Identify which cell holds the provided text, then report its [x, y] central coordinate. 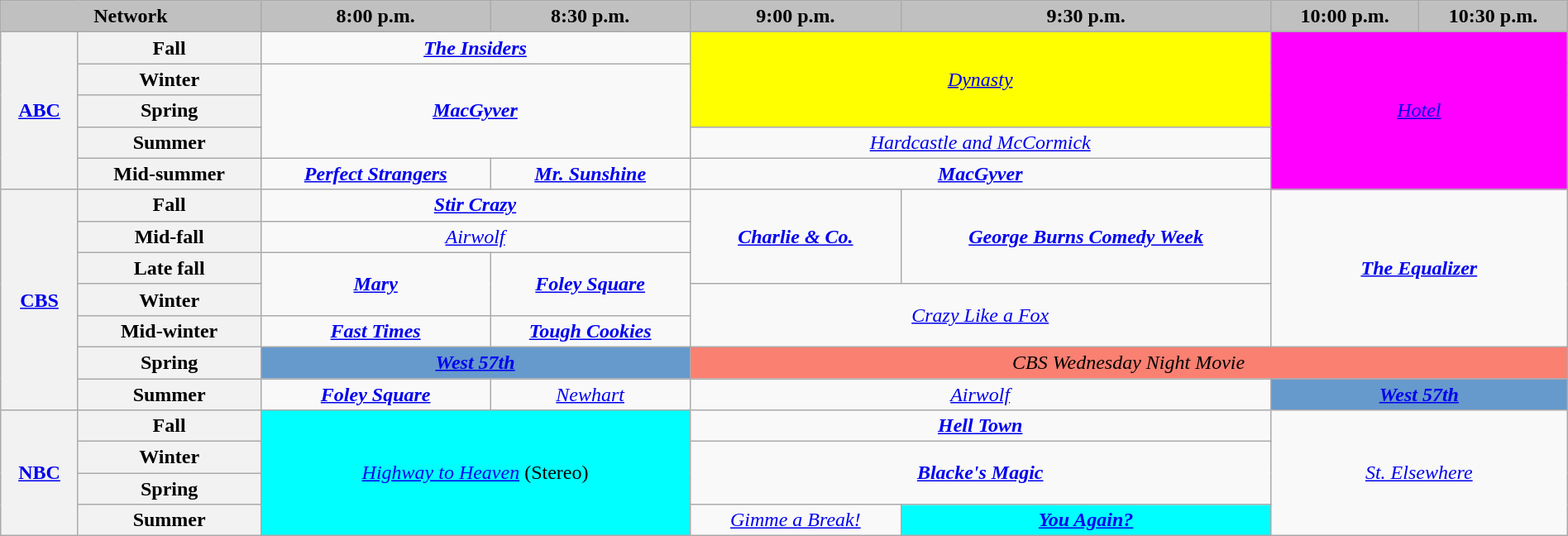
8:30 p.m. [590, 17]
Highway to Heaven (Stereo) [475, 473]
George Burns Comedy Week [1087, 237]
10:30 p.m. [1494, 17]
Gimme a Break! [796, 520]
Hardcastle and McCormick [980, 142]
NBC [40, 473]
Mary [375, 284]
10:00 p.m. [1345, 17]
Late fall [169, 268]
Charlie & Co. [796, 237]
Perfect Strangers [375, 174]
Mid-winter [169, 331]
Blacke's Magic [980, 473]
Tough Cookies [590, 331]
Mid-summer [169, 174]
Newhart [590, 395]
Network [131, 17]
Crazy Like a Fox [980, 315]
St. Elsewhere [1419, 473]
Mr. Sunshine [590, 174]
The Equalizer [1419, 268]
The Insiders [475, 48]
Hell Town [980, 426]
8:00 p.m. [375, 17]
9:30 p.m. [1087, 17]
CBS Wednesday Night Movie [1128, 362]
You Again? [1087, 520]
Dynasty [980, 79]
CBS [40, 299]
9:00 p.m. [796, 17]
Fast Times [375, 331]
Stir Crazy [475, 205]
Hotel [1419, 111]
Mid-fall [169, 237]
ABC [40, 111]
